Search for the cell housing the specified text and yield its [X, Y] center coordinate. 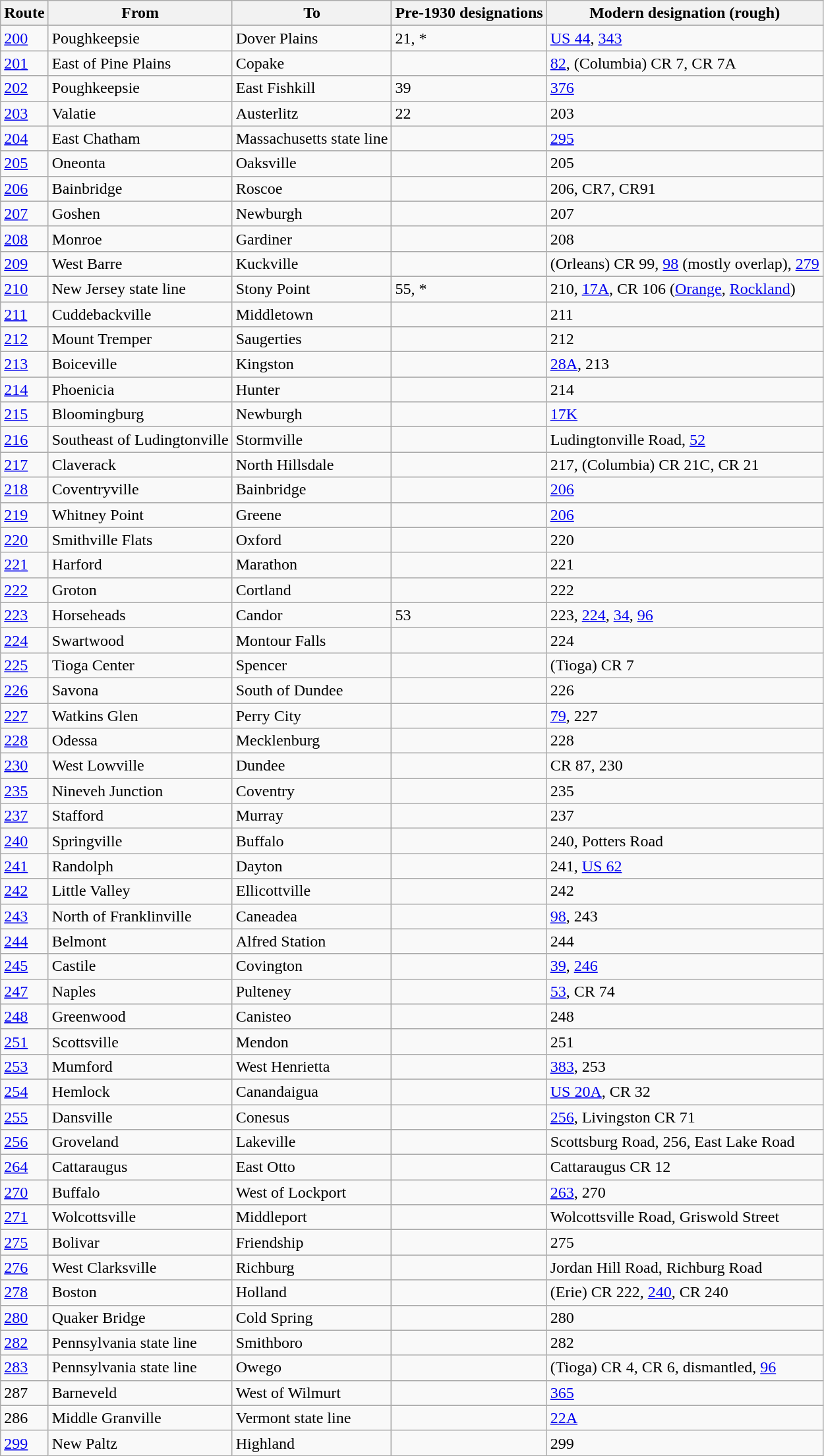
383, 253 [684, 1066]
Austerlitz [312, 113]
256 [24, 1142]
From [140, 13]
Dansville [140, 1117]
Middleport [312, 1217]
Cortland [312, 590]
216 [24, 440]
Oneonta [140, 163]
210, 17A, CR 106 (Orange, Rockland) [684, 289]
213 [24, 364]
Perry City [312, 715]
West Lowville [140, 766]
Covington [312, 966]
To [312, 13]
(Erie) CR 222, 240, CR 240 [684, 1293]
55, * [469, 289]
283 [24, 1368]
82, (Columbia) CR 7, CR 7A [684, 63]
Greenwood [140, 1016]
Horseheads [140, 615]
53 [469, 615]
Hemlock [140, 1092]
Holland [312, 1293]
Claverack [140, 465]
North of Franklinville [140, 916]
Caneadea [312, 916]
Smithville Flats [140, 540]
Little Valley [140, 891]
28A, 213 [684, 364]
Jordan Hill Road, Richburg Road [684, 1267]
South of Dundee [312, 690]
Spencer [312, 665]
17K [684, 415]
Middletown [312, 314]
210 [24, 289]
Gardiner [312, 239]
Hunter [312, 390]
79, 227 [684, 715]
Route [24, 13]
223, 224, 34, 96 [684, 615]
Southeast of Ludingtonville [140, 440]
West Henrietta [312, 1066]
Groton [140, 590]
271 [24, 1217]
276 [24, 1267]
Vermont state line [312, 1418]
Highland [312, 1443]
Canisteo [312, 1016]
Monroe [140, 239]
22 [469, 113]
Lakeville [312, 1142]
Friendship [312, 1242]
Oxford [312, 540]
287 [24, 1393]
286 [24, 1418]
West Clarksville [140, 1267]
215 [24, 415]
Cuddebackville [140, 314]
Alfred Station [312, 941]
22A [684, 1418]
Ellicottville [312, 891]
Swartwood [140, 640]
Kuckville [312, 264]
217, (Columbia) CR 21C, CR 21 [684, 465]
Cattaraugus CR 12 [684, 1167]
Dundee [312, 766]
Middle Granville [140, 1418]
Montour Falls [312, 640]
(Tioga) CR 4, CR 6, dismantled, 96 [684, 1368]
Boiceville [140, 364]
206, CR7, CR91 [684, 189]
West Barre [140, 264]
Valatie [140, 113]
376 [684, 88]
Randolph [140, 866]
254 [24, 1092]
Marathon [312, 565]
Cold Spring [312, 1318]
Greene [312, 515]
295 [684, 138]
Mecklenburg [312, 741]
200 [24, 38]
245 [24, 966]
US 20A, CR 32 [684, 1092]
Barneveld [140, 1393]
New Paltz [140, 1443]
Nineveh Junction [140, 791]
Whitney Point [140, 515]
Dover Plains [312, 38]
(Tioga) CR 7 [684, 665]
East of Pine Plains [140, 63]
West of Wilmurt [312, 1393]
Watkins Glen [140, 715]
Stormville [312, 440]
Naples [140, 991]
CR 87, 230 [684, 766]
365 [684, 1393]
247 [24, 991]
39 [469, 88]
240, Potters Road [684, 841]
201 [24, 63]
Saugerties [312, 339]
Harford [140, 565]
264 [24, 1167]
Groveland [140, 1142]
Stafford [140, 816]
241, US 62 [684, 866]
New Jersey state line [140, 289]
Bloomingburg [140, 415]
Ludingtonville Road, 52 [684, 440]
Phoenicia [140, 390]
(Orleans) CR 99, 98 (mostly overlap), 279 [684, 264]
Coventryville [140, 490]
Mount Tremper [140, 339]
Murray [312, 816]
Mendon [312, 1041]
219 [24, 515]
Coventry [312, 791]
255 [24, 1117]
Copake [312, 63]
Modern designation (rough) [684, 13]
39, 246 [684, 966]
Wolcottsville [140, 1217]
204 [24, 138]
21, * [469, 38]
Pulteney [312, 991]
256, Livingston CR 71 [684, 1117]
240 [24, 841]
Oaksville [312, 163]
Savona [140, 690]
230 [24, 766]
Castile [140, 966]
Goshen [140, 214]
Odessa [140, 741]
Roscoe [312, 189]
Bolivar [140, 1242]
Springville [140, 841]
Belmont [140, 941]
Scottsburg Road, 256, East Lake Road [684, 1142]
North Hillsdale [312, 465]
East Otto [312, 1167]
Cattaraugus [140, 1167]
Candor [312, 615]
Owego [312, 1368]
Smithboro [312, 1343]
Tioga Center [140, 665]
Conesus [312, 1117]
217 [24, 465]
202 [24, 88]
Canandaigua [312, 1092]
Dayton [312, 866]
218 [24, 490]
270 [24, 1192]
Richburg [312, 1267]
Kingston [312, 364]
225 [24, 665]
278 [24, 1293]
Quaker Bridge [140, 1318]
209 [24, 264]
Scottsville [140, 1041]
Massachusetts state line [312, 138]
223 [24, 615]
Pre-1930 designations [469, 13]
Boston [140, 1293]
253 [24, 1066]
East Fishkill [312, 88]
53, CR 74 [684, 991]
227 [24, 715]
US 44, 343 [684, 38]
98, 243 [684, 916]
243 [24, 916]
West of Lockport [312, 1192]
Stony Point [312, 289]
241 [24, 866]
Wolcottsville Road, Griswold Street [684, 1217]
263, 270 [684, 1192]
Mumford [140, 1066]
East Chatham [140, 138]
